Detect which cell encompasses the target text, then output its (X, Y) center coordinate. 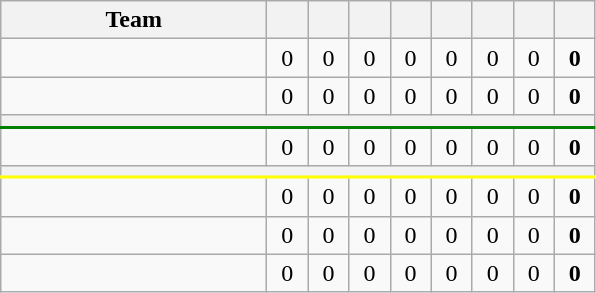
Team (134, 20)
